For the text-containing cell, return its midpoint in [x, y] coordinate format. 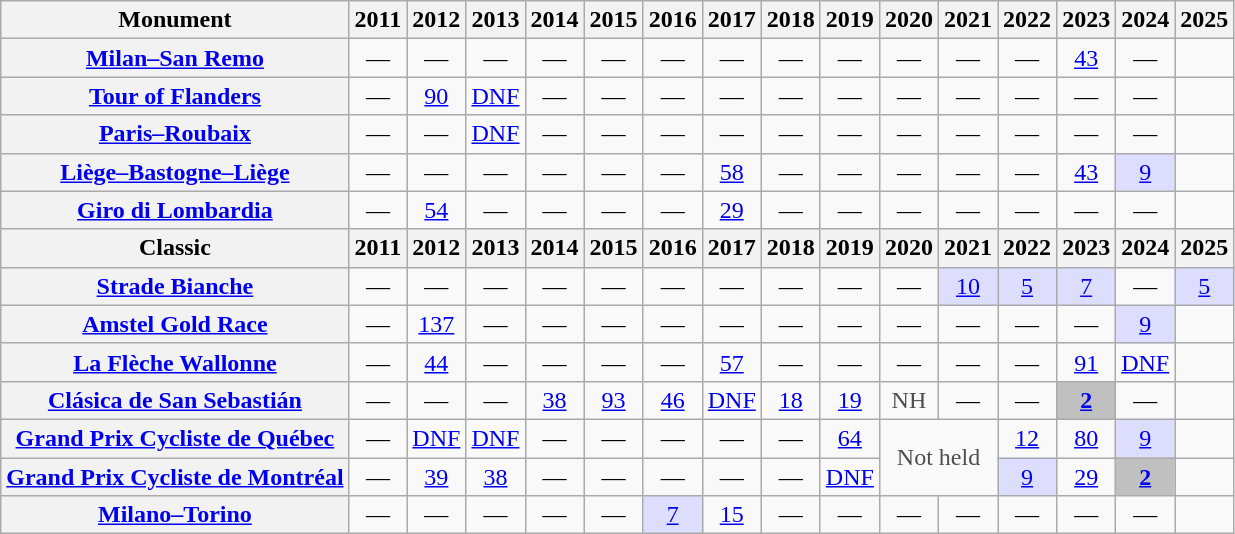
Giro di Lombardia [175, 210]
12 [1028, 438]
Classic [175, 248]
39 [436, 477]
Strade Bianche [175, 286]
Not held [938, 457]
46 [672, 400]
Liège–Bastogne–Liège [175, 172]
44 [436, 362]
137 [436, 324]
Paris–Roubaix [175, 134]
18 [790, 400]
64 [850, 438]
Clásica de San Sebastián [175, 400]
Tour of Flanders [175, 96]
15 [732, 515]
Amstel Gold Race [175, 324]
Grand Prix Cycliste de Québec [175, 438]
90 [436, 96]
57 [732, 362]
Grand Prix Cycliste de Montréal [175, 477]
54 [436, 210]
58 [732, 172]
La Flèche Wallonne [175, 362]
93 [614, 400]
Monument [175, 20]
80 [1086, 438]
19 [850, 400]
91 [1086, 362]
NH [908, 400]
Milan–San Remo [175, 58]
Milano–Torino [175, 515]
10 [968, 286]
